Return the (X, Y) coordinate for the center point of the cell that contains the specified text.  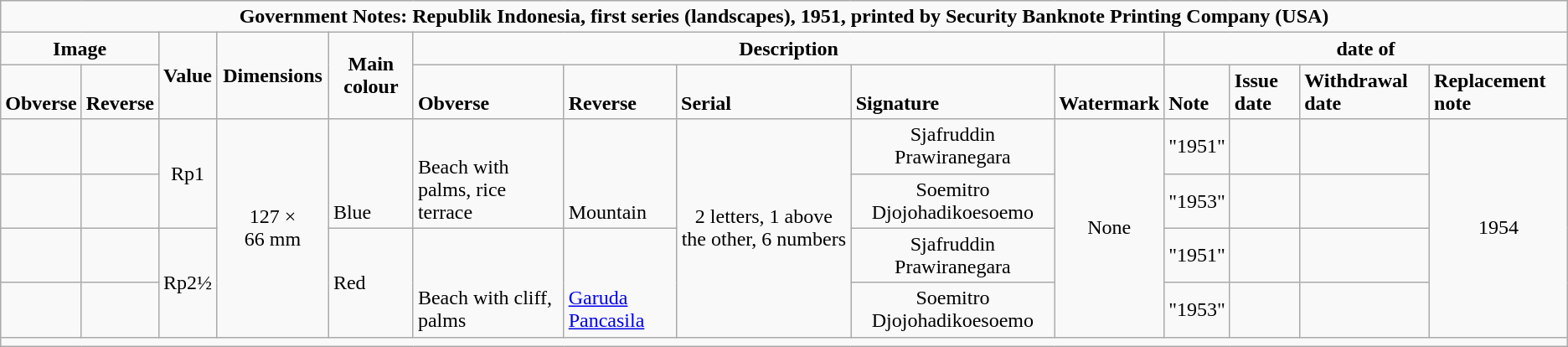
Serial (764, 92)
Red (370, 282)
Government Notes: Republik Indonesia, first series (landscapes), 1951, printed by Security Banknote Printing Company (USA) (784, 17)
Replacement note (1499, 92)
Main colour (370, 75)
2 letters, 1 above the other, 6 numbers (764, 228)
1954 (1499, 228)
Garuda Pancasila (620, 282)
Watermark (1109, 92)
Value (188, 75)
Signature (952, 92)
Rp2½ (188, 282)
Blue (370, 173)
Image (80, 49)
Issue date (1265, 92)
None (1109, 228)
Mountain (620, 173)
Description (788, 49)
Rp1 (188, 173)
127 × 66 mm (273, 228)
Withdrawal date (1365, 92)
Beach with cliff, palms (488, 282)
Note (1198, 92)
Dimensions (273, 75)
Beach with palms, rice terrace (488, 173)
date of (1366, 49)
